Provide the [X, Y] coordinate of the cell's center where the given text is located.  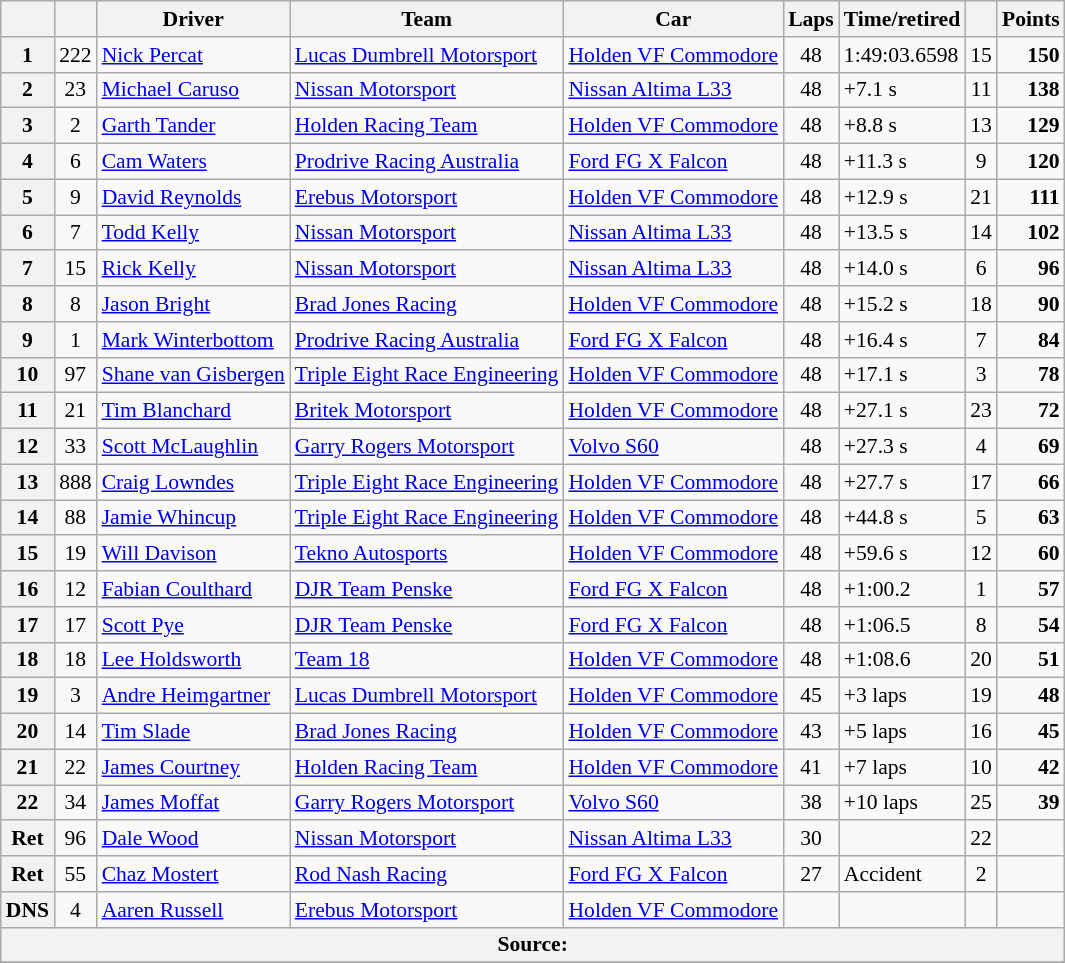
Todd Kelly [194, 233]
Tim Slade [194, 732]
+3 laps [902, 696]
Lee Holdsworth [194, 660]
Accident [902, 874]
Jason Bright [194, 304]
+1:08.6 [902, 660]
97 [76, 375]
+10 laps [902, 803]
41 [811, 767]
+5 laps [902, 732]
David Reynolds [194, 197]
Chaz Mostert [194, 874]
30 [811, 839]
102 [1031, 233]
90 [1031, 304]
Fabian Coulthard [194, 589]
+59.6 s [902, 554]
James Moffat [194, 803]
Driver [194, 19]
+1:06.5 [902, 625]
+12.9 s [902, 197]
Laps [811, 19]
+7 laps [902, 767]
72 [1031, 411]
Britek Motorsport [427, 411]
Dale Wood [194, 839]
Jamie Whincup [194, 518]
Cam Waters [194, 162]
Andre Heimgartner [194, 696]
+27.7 s [902, 482]
Craig Lowndes [194, 482]
84 [1031, 340]
Garth Tander [194, 126]
Tekno Autosports [427, 554]
66 [1031, 482]
Scott McLaughlin [194, 447]
34 [76, 803]
150 [1031, 55]
+27.3 s [902, 447]
63 [1031, 518]
+16.4 s [902, 340]
111 [1031, 197]
Rod Nash Racing [427, 874]
57 [1031, 589]
25 [981, 803]
Rick Kelly [194, 269]
Mark Winterbottom [194, 340]
Source: [533, 945]
+7.1 s [902, 90]
39 [1031, 803]
27 [811, 874]
DNS [28, 910]
Shane van Gisbergen [194, 375]
+13.5 s [902, 233]
88 [76, 518]
Will Davison [194, 554]
Scott Pye [194, 625]
1:49:03.6598 [902, 55]
+11.3 s [902, 162]
78 [1031, 375]
+27.1 s [902, 411]
+14.0 s [902, 269]
888 [76, 482]
Aaren Russell [194, 910]
Points [1031, 19]
Michael Caruso [194, 90]
129 [1031, 126]
42 [1031, 767]
Tim Blanchard [194, 411]
+44.8 s [902, 518]
Car [673, 19]
43 [811, 732]
33 [76, 447]
55 [76, 874]
222 [76, 55]
38 [811, 803]
120 [1031, 162]
+1:00.2 [902, 589]
54 [1031, 625]
Nick Percat [194, 55]
51 [1031, 660]
Time/retired [902, 19]
James Courtney [194, 767]
60 [1031, 554]
138 [1031, 90]
+15.2 s [902, 304]
Team [427, 19]
+8.8 s [902, 126]
69 [1031, 447]
+17.1 s [902, 375]
Team 18 [427, 660]
